Return (X, Y) of the center of cell containing provided text 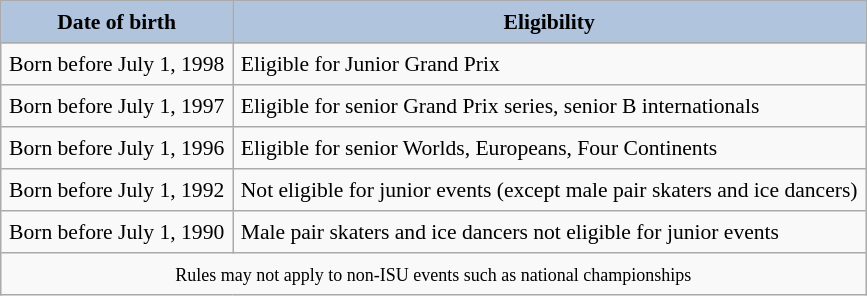
Eligibility (548, 22)
Rules may not apply to non-ISU events such as national championships (434, 274)
Born before July 1, 1992 (117, 190)
Date of birth (117, 22)
Born before July 1, 1996 (117, 148)
Eligible for Junior Grand Prix (548, 64)
Born before July 1, 1998 (117, 64)
Born before July 1, 1990 (117, 232)
Born before July 1, 1997 (117, 106)
Eligible for senior Worlds, Europeans, Four Continents (548, 148)
Male pair skaters and ice dancers not eligible for junior events (548, 232)
Not eligible for junior events (except male pair skaters and ice dancers) (548, 190)
Eligible for senior Grand Prix series, senior B internationals (548, 106)
